Detect which cell encompasses the target text, then output its (X, Y) center coordinate. 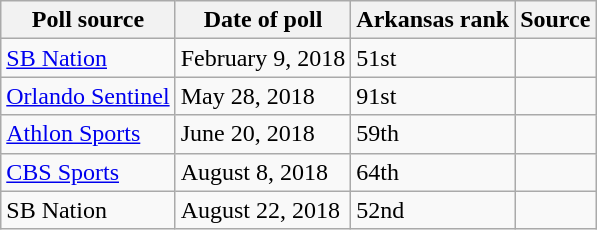
Poll source (88, 20)
64th (433, 172)
February 9, 2018 (263, 58)
Source (556, 20)
Athlon Sports (88, 134)
Orlando Sentinel (88, 96)
91st (433, 96)
Date of poll (263, 20)
52nd (433, 210)
59th (433, 134)
June 20, 2018 (263, 134)
Arkansas rank (433, 20)
51st (433, 58)
CBS Sports (88, 172)
May 28, 2018 (263, 96)
August 22, 2018 (263, 210)
August 8, 2018 (263, 172)
